Return the [X, Y] coordinate for the center point of the cell that contains the specified text.  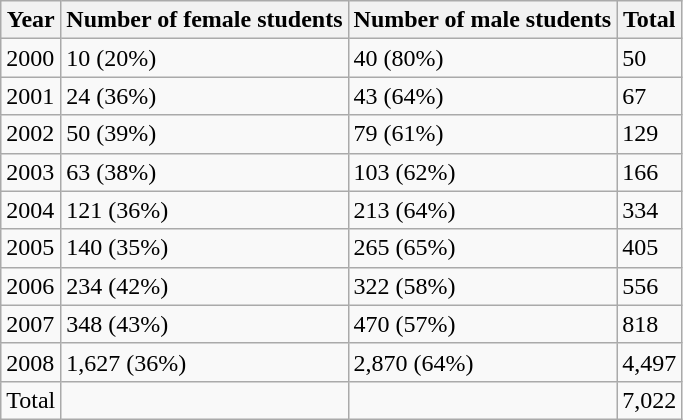
470 (57%) [482, 324]
129 [650, 134]
40 (80%) [482, 58]
7,022 [650, 400]
67 [650, 96]
213 (64%) [482, 210]
2002 [31, 134]
63 (38%) [204, 172]
2003 [31, 172]
140 (35%) [204, 248]
43 (64%) [482, 96]
Year [31, 20]
2005 [31, 248]
2008 [31, 362]
1,627 (36%) [204, 362]
10 (20%) [204, 58]
2000 [31, 58]
234 (42%) [204, 286]
2001 [31, 96]
50 [650, 58]
50 (39%) [204, 134]
2006 [31, 286]
121 (36%) [204, 210]
265 (65%) [482, 248]
556 [650, 286]
2,870 (64%) [482, 362]
79 (61%) [482, 134]
2004 [31, 210]
Number of female students [204, 20]
322 (58%) [482, 286]
334 [650, 210]
24 (36%) [204, 96]
2007 [31, 324]
4,497 [650, 362]
348 (43%) [204, 324]
103 (62%) [482, 172]
405 [650, 248]
Number of male students [482, 20]
818 [650, 324]
166 [650, 172]
